Identify which cell holds the provided text, then report its (X, Y) central coordinate. 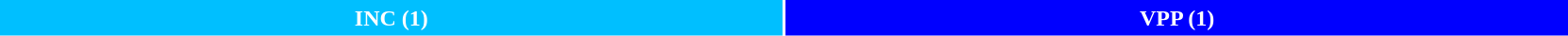
INC (1) (392, 18)
